Scan for the cell matching the given text and deliver its [x, y] coordinate at center. 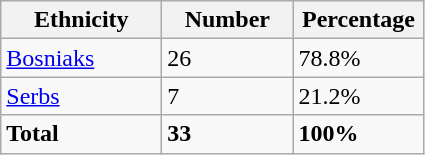
Ethnicity [82, 20]
7 [228, 96]
Total [82, 134]
33 [228, 134]
78.8% [358, 58]
100% [358, 134]
26 [228, 58]
21.2% [358, 96]
Number [228, 20]
Serbs [82, 96]
Percentage [358, 20]
Bosniaks [82, 58]
